From the cell containing the given text, extract its center point as (x, y) coordinate. 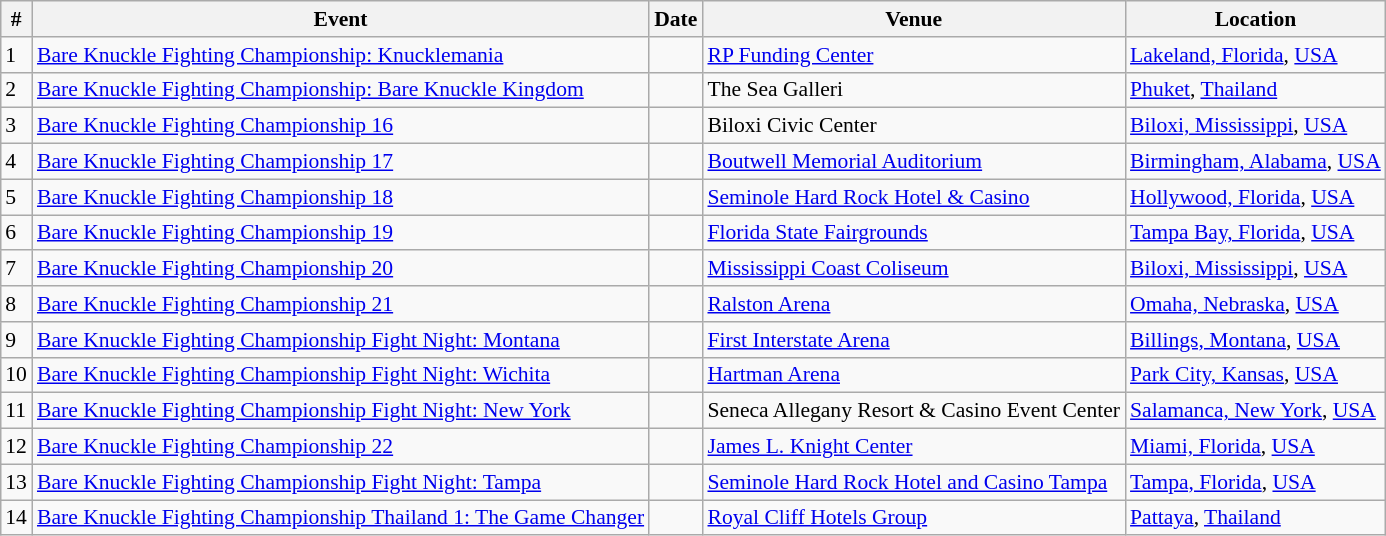
Pattaya, Thailand (1256, 518)
Bare Knuckle Fighting Championship Fight Night: Tampa (340, 482)
1 (16, 55)
8 (16, 304)
Bare Knuckle Fighting Championship 21 (340, 304)
Hartman Arena (914, 375)
Omaha, Nebraska, USA (1256, 304)
Venue (914, 19)
Bare Knuckle Fighting Championship: Knucklemania (340, 55)
Lakeland, Florida, USA (1256, 55)
Tampa Bay, Florida, USA (1256, 233)
Bare Knuckle Fighting Championship 18 (340, 197)
Mississippi Coast Coliseum (914, 269)
Date (676, 19)
3 (16, 126)
Birmingham, Alabama, USA (1256, 162)
Salamanca, New York, USA (1256, 411)
Billings, Montana, USA (1256, 340)
10 (16, 375)
9 (16, 340)
13 (16, 482)
Hollywood, Florida, USA (1256, 197)
7 (16, 269)
Bare Knuckle Fighting Championship Thailand 1: The Game Changer (340, 518)
4 (16, 162)
11 (16, 411)
Bare Knuckle Fighting Championship 17 (340, 162)
12 (16, 447)
Boutwell Memorial Auditorium (914, 162)
2 (16, 90)
Event (340, 19)
Tampa, Florida, USA (1256, 482)
First Interstate Arena (914, 340)
14 (16, 518)
Royal Cliff Hotels Group (914, 518)
Bare Knuckle Fighting Championship Fight Night: Wichita (340, 375)
Biloxi Civic Center (914, 126)
Location (1256, 19)
Bare Knuckle Fighting Championship Fight Night: Montana (340, 340)
The Sea Galleri (914, 90)
Bare Knuckle Fighting Championship 20 (340, 269)
Florida State Fairgrounds (914, 233)
# (16, 19)
Bare Knuckle Fighting Championship Fight Night: New York (340, 411)
Seminole Hard Rock Hotel & Casino (914, 197)
Miami, Florida, USA (1256, 447)
Seminole Hard Rock Hotel and Casino Tampa (914, 482)
5 (16, 197)
Bare Knuckle Fighting Championship 22 (340, 447)
Ralston Arena (914, 304)
James L. Knight Center (914, 447)
6 (16, 233)
Park City, Kansas, USA (1256, 375)
Bare Knuckle Fighting Championship 19 (340, 233)
Seneca Allegany Resort & Casino Event Center (914, 411)
Bare Knuckle Fighting Championship: Bare Knuckle Kingdom (340, 90)
Bare Knuckle Fighting Championship 16 (340, 126)
Phuket, Thailand (1256, 90)
RP Funding Center (914, 55)
